Return (X, Y) of the center of cell containing provided text 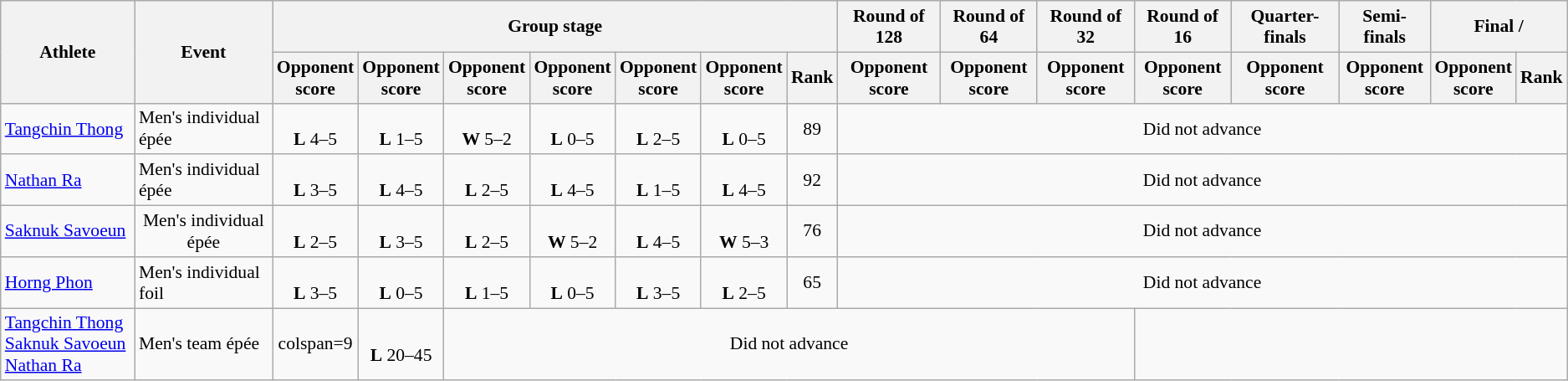
L 20–45 (401, 345)
76 (813, 231)
65 (813, 283)
colspan=9 (316, 345)
W 5–3 (744, 231)
Tangchin Thong Saknuk Savoeun Nathan Ra (68, 345)
Quarter-finals (1285, 27)
Horng Phon (68, 283)
Round of 128 (888, 27)
Semi-finals (1385, 27)
Round of 64 (988, 27)
Event (204, 52)
Round of 32 (1085, 27)
89 (813, 129)
Men's individual foil (204, 283)
Athlete (68, 52)
Men's team épée (204, 345)
Round of 16 (1182, 27)
Saknuk Savoeun (68, 231)
Nathan Ra (68, 181)
92 (813, 181)
Final / (1499, 27)
Group stage (555, 27)
Tangchin Thong (68, 129)
